Identify which cell holds the provided text, then report its [x, y] central coordinate. 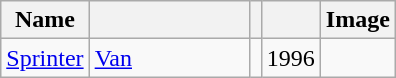
Van [170, 58]
Image [358, 20]
Name [45, 20]
1996 [290, 58]
Sprinter [45, 58]
